Provide the (X, Y) coordinate of the cell's center where the given text is located.  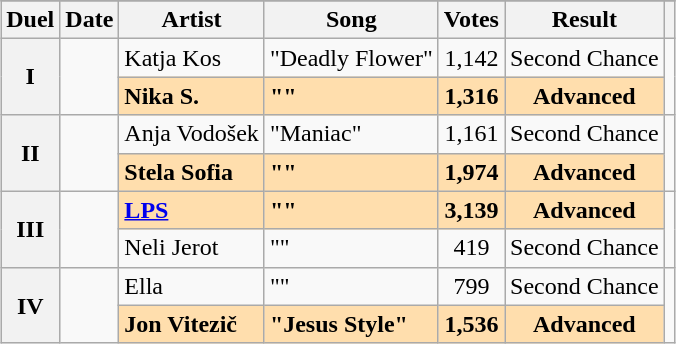
1,142 (471, 58)
III (30, 229)
LPS (192, 210)
Votes (471, 20)
799 (471, 286)
Duel (30, 20)
Stela Sofia (192, 172)
Neli Jerot (192, 248)
"Deadly Flower" (351, 58)
Date (90, 20)
Ella (192, 286)
Anja Vodošek (192, 134)
Katja Kos (192, 58)
Result (584, 20)
II (30, 153)
Song (351, 20)
Nika S. (192, 96)
IV (30, 305)
1,161 (471, 134)
1,974 (471, 172)
Artist (192, 20)
"Maniac" (351, 134)
I (30, 77)
1,536 (471, 324)
"Jesus Style" (351, 324)
Jon Vitezič (192, 324)
3,139 (471, 210)
1,316 (471, 96)
419 (471, 248)
